Provide the [X, Y] coordinate of the cell's center where the given text is located.  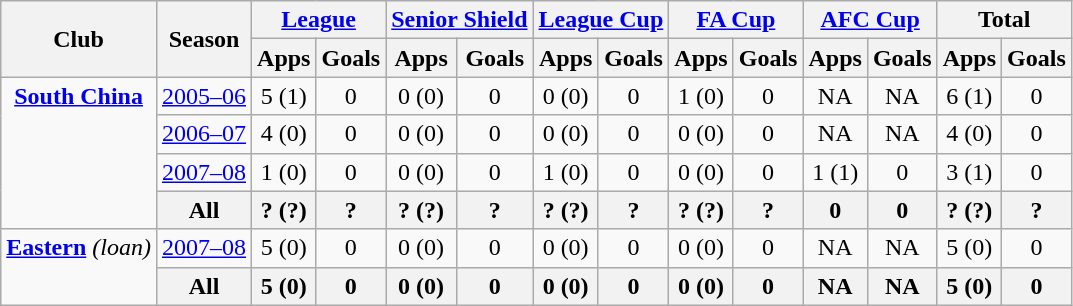
5 (1) [284, 96]
Total [1004, 20]
FA Cup [736, 20]
AFC Cup [870, 20]
League Cup [601, 20]
Club [79, 39]
3 (1) [969, 172]
2006–07 [204, 134]
Season [204, 39]
South China [79, 153]
6 (1) [969, 96]
1 (1) [835, 172]
League [319, 20]
2005–06 [204, 96]
Eastern (loan) [79, 267]
Senior Shield [460, 20]
